Extract the [x, y] coordinate from the center of the cell holding the provided text.  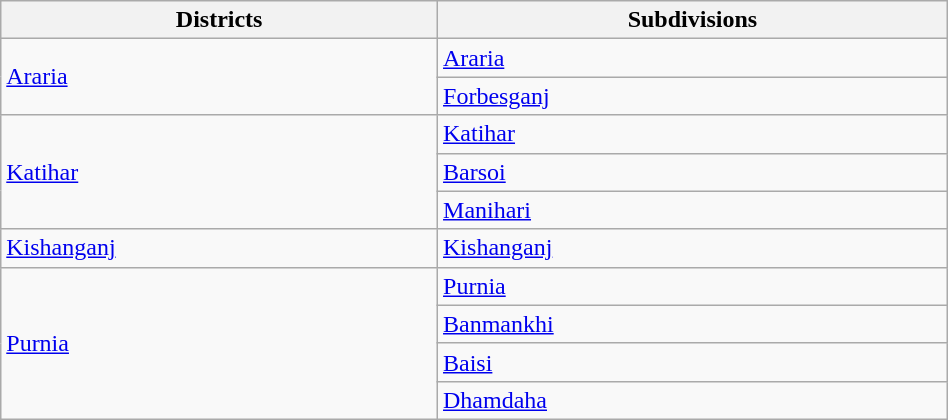
Manihari [693, 210]
Barsoi [693, 172]
Districts [220, 20]
Dhamdaha [693, 400]
Subdivisions [693, 20]
Forbesganj [693, 96]
Baisi [693, 362]
Banmankhi [693, 324]
